Return the (X, Y) coordinate for the center point of the cell that contains the specified text.  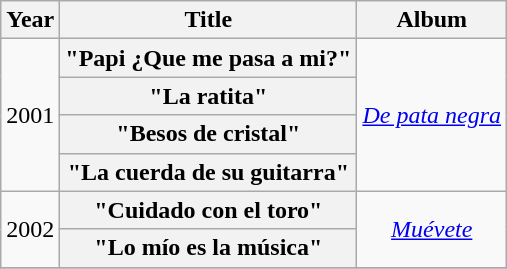
"Papi ¿Que me pasa a mi?" (208, 58)
Title (208, 20)
"La ratita" (208, 96)
Muévete (432, 229)
2001 (30, 115)
2002 (30, 229)
De pata negra (432, 115)
"Besos de cristal" (208, 134)
"Lo mío es la música" (208, 248)
"Cuidado con el toro" (208, 210)
Album (432, 20)
"La cuerda de su guitarra" (208, 172)
Year (30, 20)
